Provide the (x, y) coordinate of the cell's center where the given text is located.  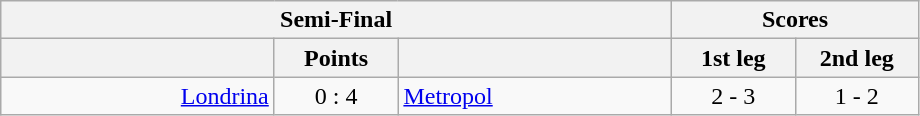
Semi-Final (336, 20)
Scores (794, 20)
Londrina (138, 96)
Points (336, 58)
2 - 3 (733, 96)
Metropol (535, 96)
2nd leg (857, 58)
1st leg (733, 58)
1 - 2 (857, 96)
0 : 4 (336, 96)
